Search for the cell housing the specified text and yield its [X, Y] center coordinate. 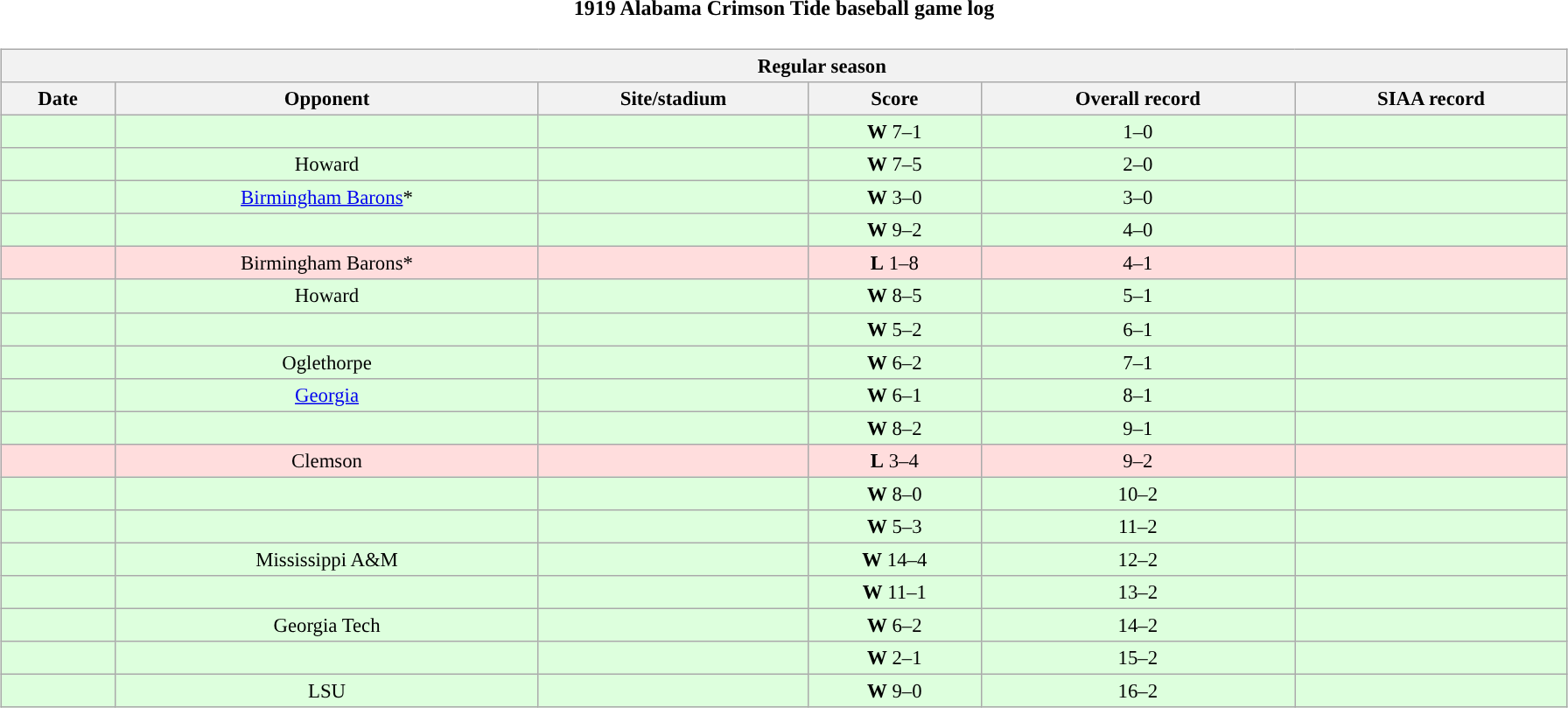
W 5–3 [894, 527]
W 7–1 [894, 131]
Georgia Tech [327, 625]
Oglethorpe [327, 362]
SIAA record [1431, 99]
9–1 [1137, 428]
W 2–1 [894, 658]
W 8–5 [894, 296]
W 6–1 [894, 395]
LSU [327, 691]
10–2 [1137, 494]
W 8–2 [894, 428]
9–2 [1137, 460]
Regular season [784, 66]
4–0 [1137, 230]
W 9–2 [894, 230]
7–1 [1137, 362]
Overall record [1137, 99]
L 1–8 [894, 263]
Mississippi A&M [327, 559]
W 8–0 [894, 494]
W 9–0 [894, 691]
1–0 [1137, 131]
15–2 [1137, 658]
W 14–4 [894, 559]
14–2 [1137, 625]
16–2 [1137, 691]
W 7–5 [894, 165]
Site/stadium [673, 99]
Date [58, 99]
13–2 [1137, 592]
11–2 [1137, 527]
Opponent [327, 99]
3–0 [1137, 198]
Score [894, 99]
W 11–1 [894, 592]
6–1 [1137, 329]
Clemson [327, 460]
W 5–2 [894, 329]
8–1 [1137, 395]
W 3–0 [894, 198]
5–1 [1137, 296]
2–0 [1137, 165]
12–2 [1137, 559]
Georgia [327, 395]
4–1 [1137, 263]
L 3–4 [894, 460]
